Pinpoint the cell where the given text exists, returning its (x, y) midpoint coordinate. 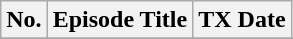
Episode Title (120, 20)
No. (24, 20)
TX Date (242, 20)
